Find where the given text appears and provide that cell's center as [x, y] coordinate. 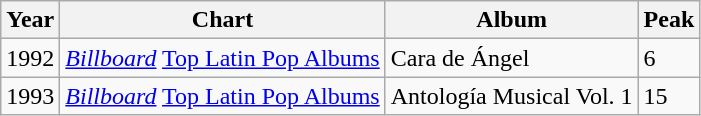
1993 [30, 96]
Year [30, 20]
Chart [222, 20]
Album [512, 20]
Peak [669, 20]
15 [669, 96]
1992 [30, 58]
Cara de Ángel [512, 58]
Antología Musical Vol. 1 [512, 96]
6 [669, 58]
